Detect which cell encompasses the target text, then output its [X, Y] center coordinate. 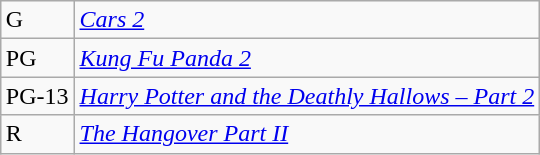
PG-13 [37, 96]
PG [37, 58]
Cars 2 [307, 20]
Harry Potter and the Deathly Hallows – Part 2 [307, 96]
G [37, 20]
R [37, 134]
The Hangover Part II [307, 134]
Kung Fu Panda 2 [307, 58]
